Output the (x, y) coordinate of the center of the cell containing the given text.  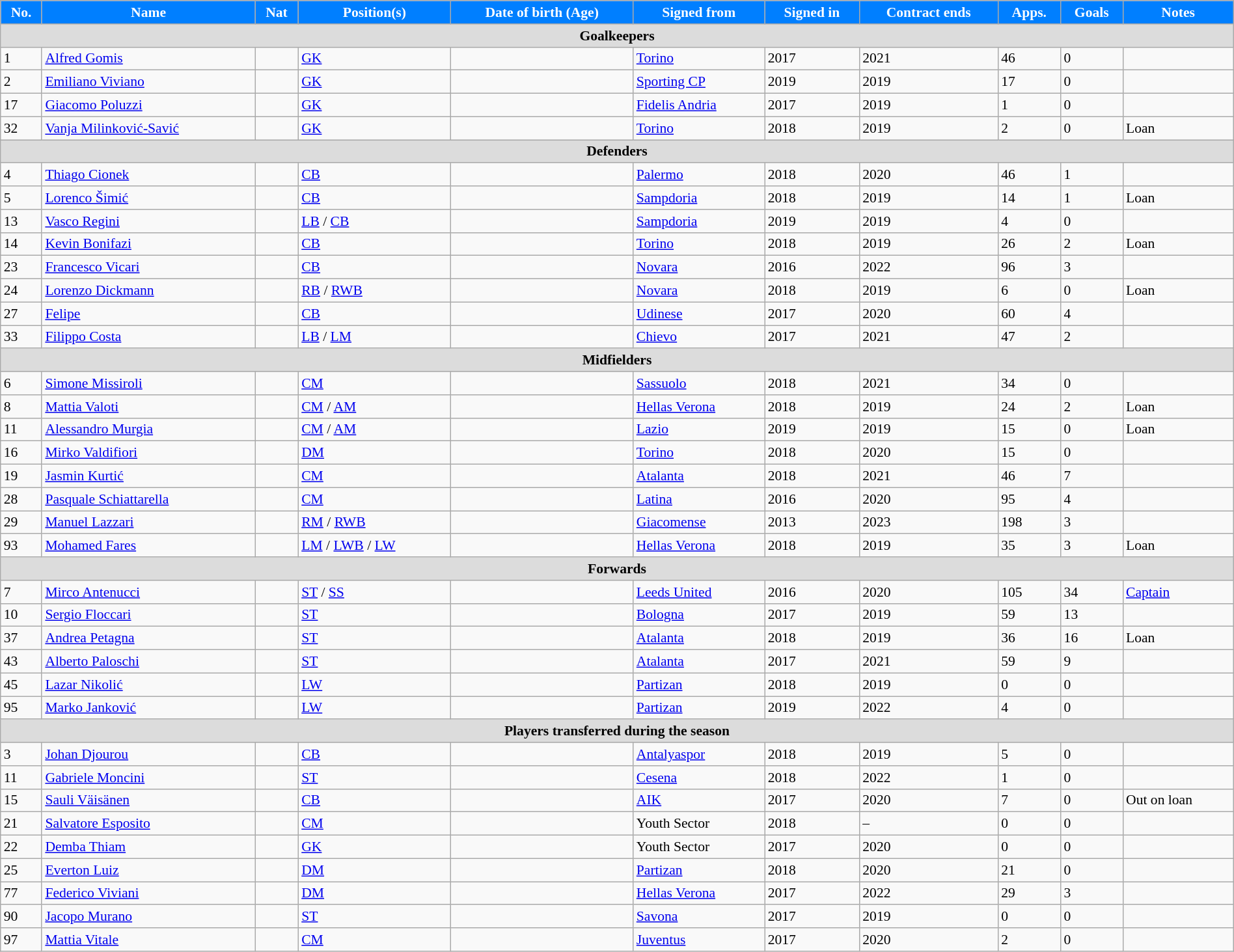
ST / SS (374, 592)
Notes (1178, 12)
Cesena (699, 778)
27 (21, 314)
Date of birth (Age) (542, 12)
36 (1029, 638)
Marko Janković (148, 708)
Bologna (699, 615)
Lazio (699, 429)
Juventus (699, 940)
Felipe (148, 314)
Sassuolo (699, 383)
Gabriele Moncini (148, 778)
Salvatore Esposito (148, 824)
Manuel Lazzari (148, 523)
Alessandro Murgia (148, 429)
Sauli Väisänen (148, 800)
Thiago Cionek (148, 175)
Jasmin Kurtić (148, 476)
Players transferred during the season (617, 731)
Forwards (617, 569)
LB / LM (374, 337)
2023 (928, 523)
47 (1029, 337)
Out on loan (1178, 800)
Federico Viviani (148, 893)
Sergio Floccari (148, 615)
Alfred Gomis (148, 59)
93 (21, 546)
96 (1029, 267)
90 (21, 917)
Sporting CP (699, 82)
Contract ends (928, 12)
RB / RWB (374, 291)
Leeds United (699, 592)
Lorenzo Dickmann (148, 291)
Antalyaspor (699, 754)
32 (21, 128)
Udinese (699, 314)
Everton Luiz (148, 870)
Giacomo Poluzzi (148, 105)
Johan Djourou (148, 754)
2013 (812, 523)
198 (1029, 523)
Lorenco Šimić (148, 198)
Demba Thiam (148, 847)
Latina (699, 499)
Mohamed Fares (148, 546)
Mirko Valdifiori (148, 453)
Signed in (812, 12)
Filippo Costa (148, 337)
25 (21, 870)
Simone Missiroli (148, 383)
26 (1029, 244)
AIK (699, 800)
Pasquale Schiattarella (148, 499)
Fidelis Andria (699, 105)
Signed from (699, 12)
Kevin Bonifazi (148, 244)
60 (1029, 314)
Mattia Valoti (148, 407)
Francesco Vicari (148, 267)
No. (21, 12)
Goalkeepers (617, 36)
28 (21, 499)
105 (1029, 592)
Goals (1092, 12)
Mattia Vitale (148, 940)
45 (21, 685)
Vasco Regini (148, 221)
Name (148, 12)
33 (21, 337)
Apps. (1029, 12)
LB / CB (374, 221)
77 (21, 893)
23 (21, 267)
Andrea Petagna (148, 638)
Defenders (617, 152)
Nat (277, 12)
Palermo (699, 175)
Emiliano Viviano (148, 82)
9 (1092, 662)
Chievo (699, 337)
LM / LWB / LW (374, 546)
Jacopo Murano (148, 917)
43 (21, 662)
37 (21, 638)
35 (1029, 546)
Mirco Antenucci (148, 592)
Position(s) (374, 12)
Captain (1178, 592)
8 (21, 407)
RM / RWB (374, 523)
Lazar Nikolić (148, 685)
22 (21, 847)
97 (21, 940)
– (928, 824)
Giacomense (699, 523)
Vanja Milinković-Savić (148, 128)
10 (21, 615)
Savona (699, 917)
Alberto Paloschi (148, 662)
Midfielders (617, 360)
19 (21, 476)
